Output the (X, Y) coordinate of the center of the cell containing the given text.  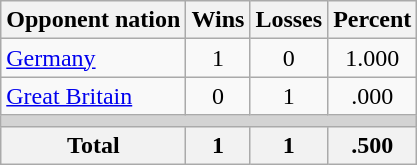
Wins (218, 20)
.500 (372, 145)
Percent (372, 20)
1.000 (372, 58)
Germany (94, 58)
Great Britain (94, 96)
Opponent nation (94, 20)
Total (94, 145)
Losses (289, 20)
.000 (372, 96)
